From the cell containing the given text, extract its center point as [x, y] coordinate. 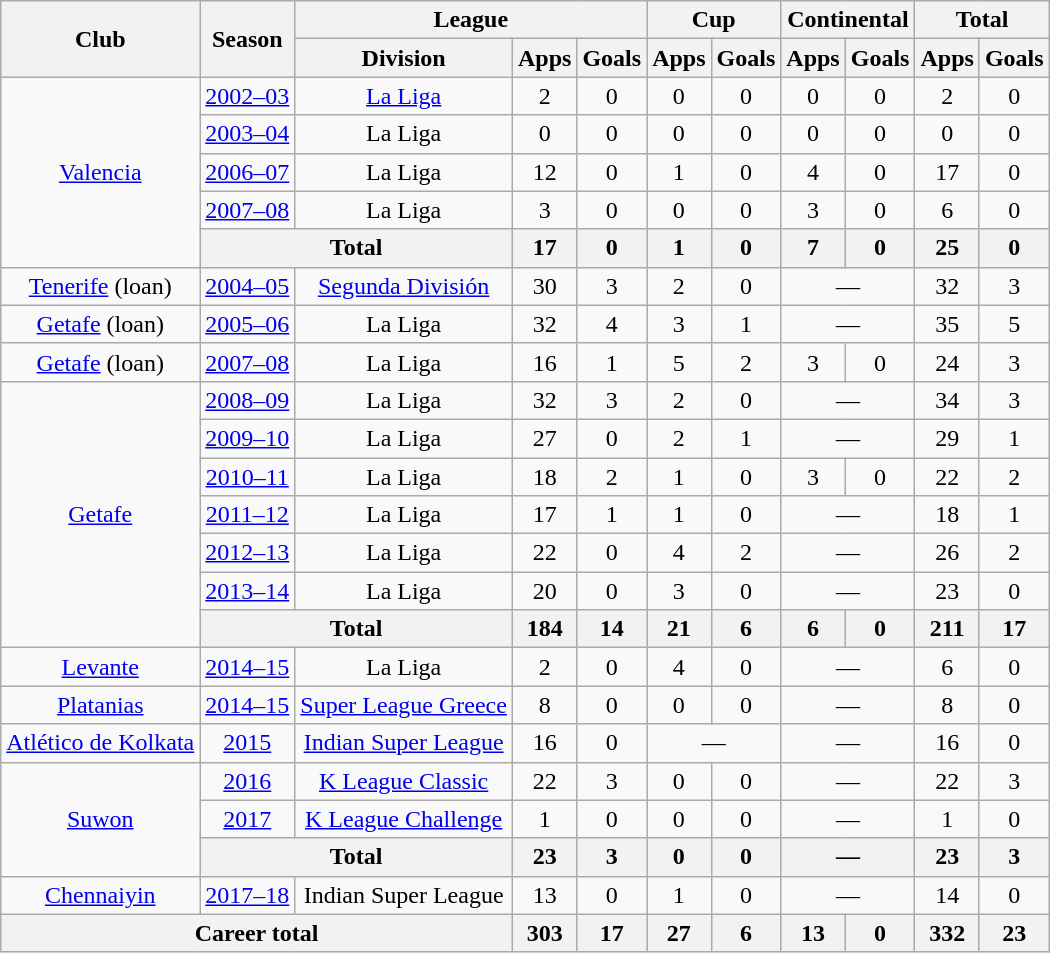
Division [404, 58]
Career total [257, 933]
Valencia [100, 172]
2009–10 [248, 438]
Atlético de Kolkata [100, 743]
7 [813, 248]
Suwon [100, 819]
211 [947, 629]
2017 [248, 819]
34 [947, 400]
Platanias [100, 705]
Club [100, 39]
2008–09 [248, 400]
Segunda División [404, 286]
29 [947, 438]
2017–18 [248, 895]
2013–14 [248, 591]
2016 [248, 781]
Chennaiyin [100, 895]
K League Challenge [404, 819]
20 [544, 591]
Levante [100, 667]
Getafe [100, 514]
332 [947, 933]
2011–12 [248, 515]
K League Classic [404, 781]
24 [947, 362]
2012–13 [248, 553]
2006–07 [248, 172]
Tenerife (loan) [100, 286]
2003–04 [248, 134]
21 [679, 629]
26 [947, 553]
Continental [848, 20]
2005–06 [248, 324]
303 [544, 933]
25 [947, 248]
12 [544, 172]
35 [947, 324]
30 [544, 286]
League [471, 20]
Season [248, 39]
2002–03 [248, 96]
Cup [714, 20]
2004–05 [248, 286]
2010–11 [248, 477]
184 [544, 629]
2015 [248, 743]
Super League Greece [404, 705]
